Capture the cell that displays the provided text and extract its [X, Y] central coordinate. 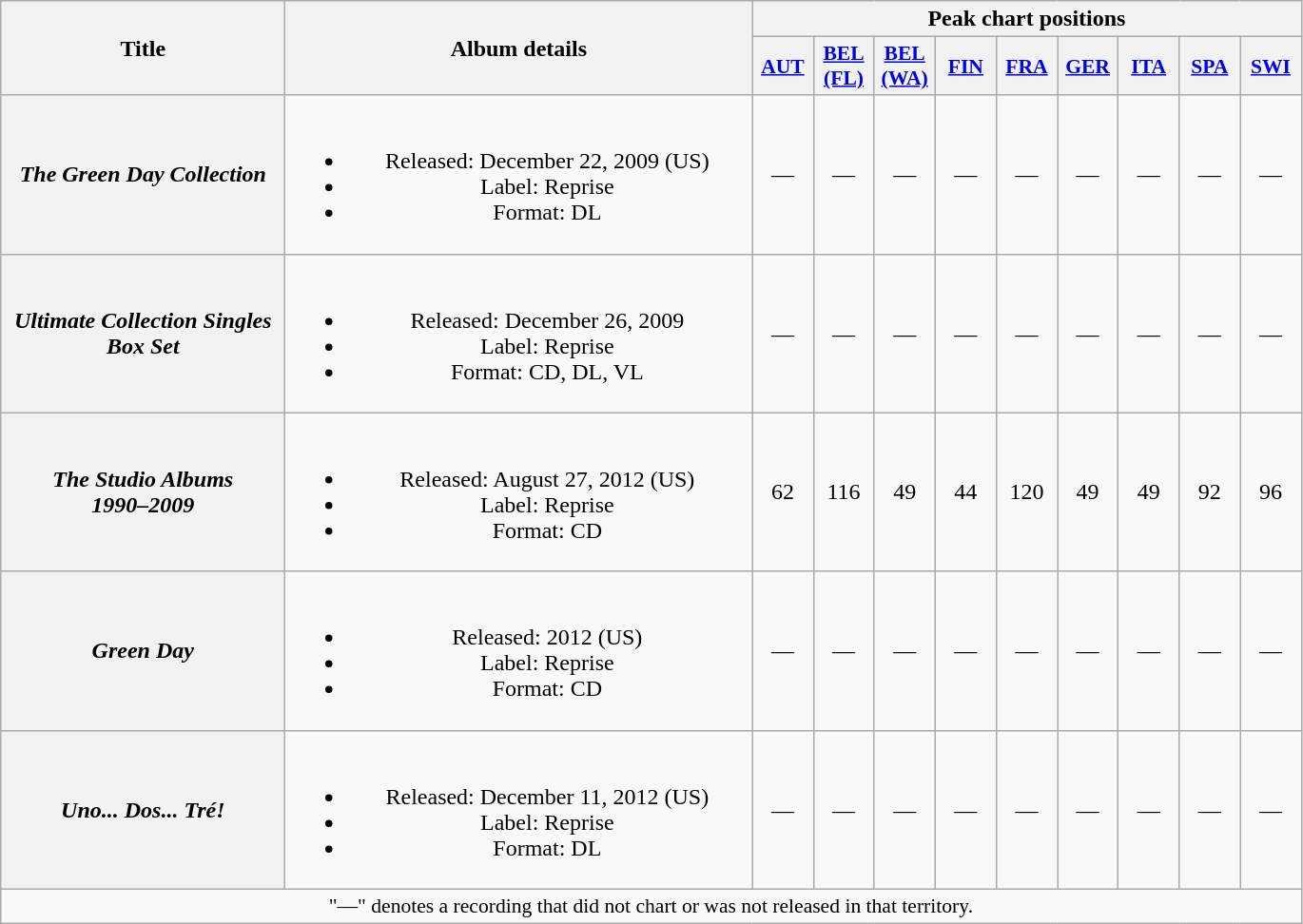
SWI [1271, 67]
Green Day [143, 650]
Title [143, 48]
GER [1088, 67]
Released: December 22, 2009 (US)Label: RepriseFormat: DL [519, 175]
Uno... Dos... Tré! [143, 810]
96 [1271, 492]
92 [1210, 492]
The Green Day Collection [143, 175]
ITA [1149, 67]
Ultimate Collection Singles Box Set [143, 333]
44 [965, 492]
116 [844, 492]
AUT [783, 67]
120 [1026, 492]
"—" denotes a recording that did not chart or was not released in that territory. [651, 906]
BEL(WA) [904, 67]
FRA [1026, 67]
Peak chart positions [1027, 19]
Released: December 26, 2009Label: RepriseFormat: CD, DL, VL [519, 333]
FIN [965, 67]
62 [783, 492]
Album details [519, 48]
The Studio Albums1990–2009 [143, 492]
Released: 2012 (US)Label: RepriseFormat: CD [519, 650]
Released: December 11, 2012 (US)Label: RepriseFormat: DL [519, 810]
Released: August 27, 2012 (US)Label: RepriseFormat: CD [519, 492]
BEL(FL) [844, 67]
SPA [1210, 67]
